Scan for the cell matching the given text and deliver its [x, y] coordinate at center. 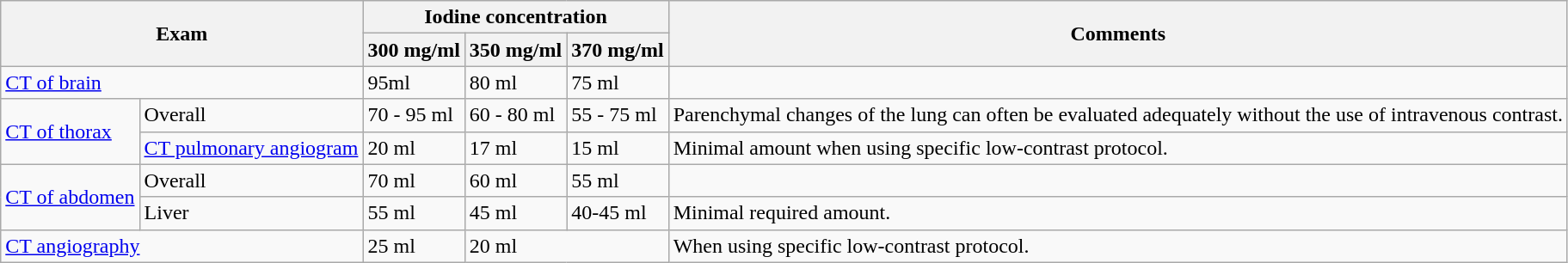
Comments [1118, 34]
CT angiography [182, 246]
350 mg/ml [515, 50]
95ml [414, 83]
70 ml [414, 180]
17 ml [515, 148]
60 - 80 ml [515, 115]
Parenchymal changes of the lung can often be evaluated adequately without the use of intravenous contrast. [1118, 115]
55 - 75 ml [618, 115]
Minimal amount when using specific low-contrast protocol. [1118, 148]
370 mg/ml [618, 50]
15 ml [618, 148]
CT of abdomen [71, 197]
CT of thorax [71, 131]
When using specific low-contrast protocol. [1118, 246]
CT pulmonary angiogram [251, 148]
45 ml [515, 213]
75 ml [618, 83]
25 ml [414, 246]
Liver [251, 213]
Minimal required amount. [1118, 213]
Exam [182, 34]
60 ml [515, 180]
Iodine concentration [516, 17]
CT of brain [182, 83]
70 - 95 ml [414, 115]
40-45 ml [618, 213]
80 ml [515, 83]
300 mg/ml [414, 50]
